Capture the cell that displays the provided text and extract its (X, Y) central coordinate. 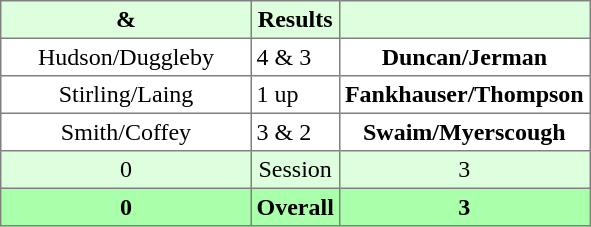
Duncan/Jerman (464, 57)
Overall (295, 207)
Stirling/Laing (126, 95)
Swaim/Myerscough (464, 132)
Hudson/Duggleby (126, 57)
& (126, 20)
1 up (295, 95)
Session (295, 170)
Fankhauser/Thompson (464, 95)
3 & 2 (295, 132)
4 & 3 (295, 57)
Results (295, 20)
Smith/Coffey (126, 132)
